Pinpoint the cell where the given text exists, returning its (X, Y) midpoint coordinate. 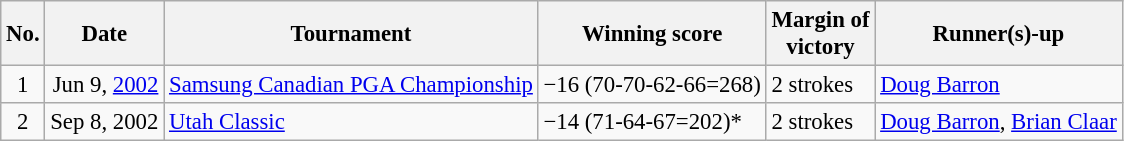
1 (23, 85)
Runner(s)-up (998, 34)
Doug Barron (998, 85)
Doug Barron, Brian Claar (998, 122)
Tournament (351, 34)
Margin ofvictory (820, 34)
−14 (71-64-67=202)* (652, 122)
Sep 8, 2002 (104, 122)
No. (23, 34)
Samsung Canadian PGA Championship (351, 85)
Utah Classic (351, 122)
Winning score (652, 34)
Date (104, 34)
2 (23, 122)
Jun 9, 2002 (104, 85)
−16 (70-70-62-66=268) (652, 85)
